Detect which cell encompasses the target text, then output its (X, Y) center coordinate. 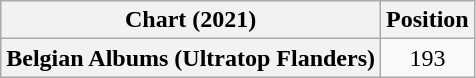
193 (428, 58)
Position (428, 20)
Chart (2021) (191, 20)
Belgian Albums (Ultratop Flanders) (191, 58)
